Scan for the cell matching the given text and deliver its (x, y) coordinate at center. 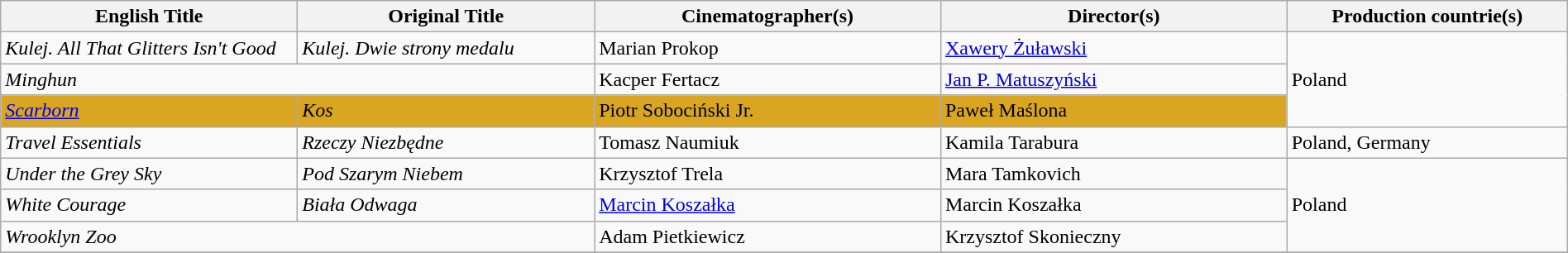
Piotr Sobociński Jr. (767, 111)
White Courage (149, 205)
Poland, Germany (1427, 142)
Mara Tamkovich (1113, 174)
Wrooklyn Zoo (298, 236)
Kos (447, 111)
Biała Odwaga (447, 205)
Marian Prokop (767, 48)
Jan P. Matuszyński (1113, 79)
Kamila Tarabura (1113, 142)
Pod Szarym Niebem (447, 174)
Production countrie(s) (1427, 17)
Paweł Maślona (1113, 111)
Under the Grey Sky (149, 174)
Kacper Fertacz (767, 79)
Minghun (298, 79)
Kulej. All That Glitters Isn't Good (149, 48)
Krzysztof Skonieczny (1113, 236)
Tomasz Naumiuk (767, 142)
Xawery Żuławski (1113, 48)
Krzysztof Trela (767, 174)
English Title (149, 17)
Scarborn (149, 111)
Kulej. Dwie strony medalu (447, 48)
Travel Essentials (149, 142)
Rzeczy Niezbędne (447, 142)
Original Title (447, 17)
Cinematographer(s) (767, 17)
Director(s) (1113, 17)
Adam Pietkiewicz (767, 236)
